Provide the (x, y) coordinate of the cell's center where the given text is located.  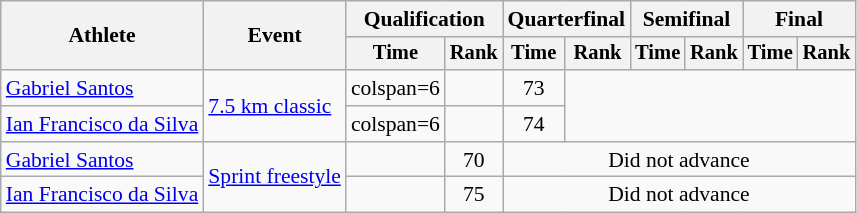
70 (474, 160)
Athlete (102, 36)
7.5 km classic (274, 106)
75 (474, 195)
74 (534, 124)
Sprint freestyle (274, 178)
Quarterfinal (567, 19)
Final (799, 19)
Semifinal (686, 19)
73 (534, 88)
Qualification (424, 19)
Event (274, 36)
